Search for the cell housing the specified text and yield its [x, y] center coordinate. 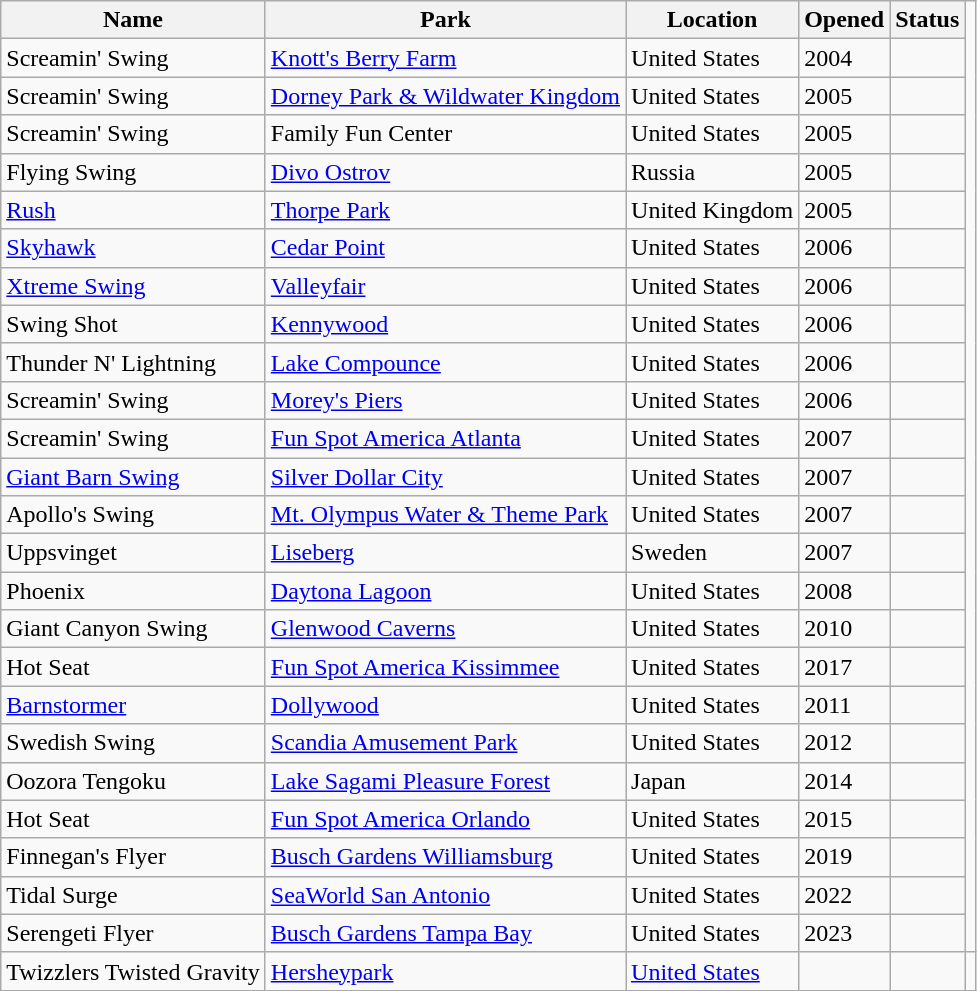
Cedar Point [445, 248]
2004 [844, 58]
Liseberg [445, 553]
Park [445, 20]
United Kingdom [712, 210]
Glenwood Caverns [445, 629]
Dorney Park & Wildwater Kingdom [445, 96]
Silver Dollar City [445, 477]
Uppsvinget [134, 553]
2008 [844, 591]
Knott's Berry Farm [445, 58]
Daytona Lagoon [445, 591]
2011 [844, 705]
Barnstormer [134, 705]
Lake Compounce [445, 362]
Busch Gardens Williamsburg [445, 857]
Flying Swing [134, 172]
Tidal Surge [134, 895]
2014 [844, 781]
2022 [844, 895]
2017 [844, 667]
2023 [844, 933]
Giant Barn Swing [134, 477]
2012 [844, 743]
Lake Sagami Pleasure Forest [445, 781]
Morey's Piers [445, 400]
Serengeti Flyer [134, 933]
Xtreme Swing [134, 286]
Oozora Tengoku [134, 781]
Busch Gardens Tampa Bay [445, 933]
Thunder N' Lightning [134, 362]
Japan [712, 781]
Location [712, 20]
2015 [844, 819]
Thorpe Park [445, 210]
Finnegan's Flyer [134, 857]
Opened [844, 20]
SeaWorld San Antonio [445, 895]
Mt. Olympus Water & Theme Park [445, 515]
Phoenix [134, 591]
Fun Spot America Atlanta [445, 438]
Fun Spot America Kissimmee [445, 667]
Twizzlers Twisted Gravity [134, 971]
Name [134, 20]
Dollywood [445, 705]
Skyhawk [134, 248]
Apollo's Swing [134, 515]
Swing Shot [134, 324]
Kennywood [445, 324]
Russia [712, 172]
Rush [134, 210]
Giant Canyon Swing [134, 629]
Valleyfair [445, 286]
Swedish Swing [134, 743]
Status [928, 20]
Divo Ostrov [445, 172]
Scandia Amusement Park [445, 743]
2019 [844, 857]
Hersheypark [445, 971]
Fun Spot America Orlando [445, 819]
Family Fun Center [445, 134]
Sweden [712, 553]
2010 [844, 629]
